Determine the [x, y] coordinate at the center of the cell enclosing the given text.  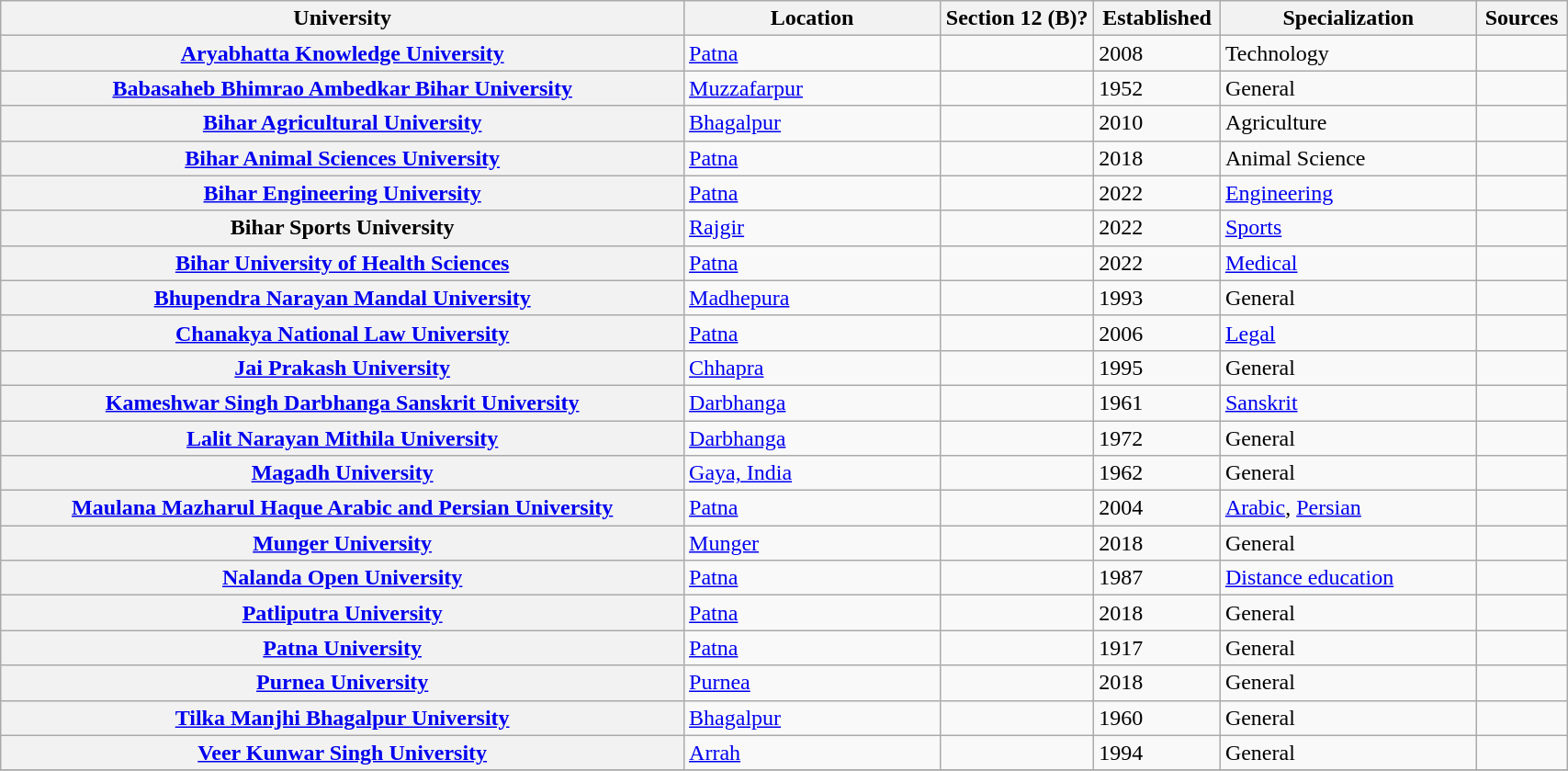
Bihar Sports University [343, 228]
Bihar Engineering University [343, 193]
Specialization [1348, 18]
1994 [1157, 753]
Lalit Narayan Mithila University [343, 438]
Purnea [812, 683]
1952 [1157, 88]
Bihar Agricultural University [343, 123]
Animal Science [1348, 158]
Established [1157, 18]
Gaya, India [812, 473]
Chhapra [812, 368]
Chanakya National Law University [343, 333]
Agriculture [1348, 123]
Legal [1348, 333]
Aryabhatta Knowledge University [343, 53]
Rajgir [812, 228]
Sanskrit [1348, 403]
1987 [1157, 578]
1917 [1157, 648]
2006 [1157, 333]
Madhepura [812, 298]
Bhupendra Narayan Mandal University [343, 298]
Location [812, 18]
Arrah [812, 753]
Arabic, Persian [1348, 508]
Medical [1348, 263]
1960 [1157, 718]
Sources [1521, 18]
Tilka Manjhi Bhagalpur University [343, 718]
Engineering [1348, 193]
2010 [1157, 123]
Jai Prakash University [343, 368]
Maulana Mazharul Haque Arabic and Persian University [343, 508]
1972 [1157, 438]
1961 [1157, 403]
1993 [1157, 298]
Veer Kunwar Singh University [343, 753]
Kameshwar Singh Darbhanga Sanskrit University [343, 403]
2008 [1157, 53]
Nalanda Open University [343, 578]
Purnea University [343, 683]
University [343, 18]
Munger University [343, 543]
Distance education [1348, 578]
Bihar University of Health Sciences [343, 263]
Patliputra University [343, 613]
Muzzafarpur [812, 88]
Bihar Animal Sciences University [343, 158]
Patna University [343, 648]
Munger [812, 543]
1995 [1157, 368]
Technology [1348, 53]
2004 [1157, 508]
Magadh University [343, 473]
Babasaheb Bhimrao Ambedkar Bihar University [343, 88]
Sports [1348, 228]
1962 [1157, 473]
Section 12 (B)? [1016, 18]
